Search for the cell housing the specified text and yield its (x, y) center coordinate. 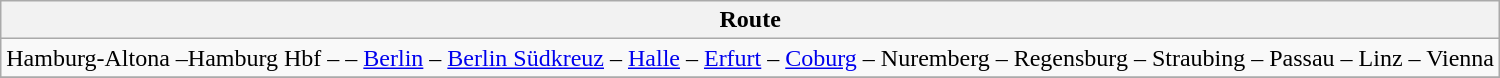
Hamburg-Altona –Hamburg Hbf – – Berlin – Berlin Südkreuz – Halle – Erfurt – Coburg – Nuremberg – Regensburg – Straubing – Passau – Linz – Vienna (750, 58)
Route (750, 20)
